Locate the cell with the specified text and output its [x, y] center coordinate. 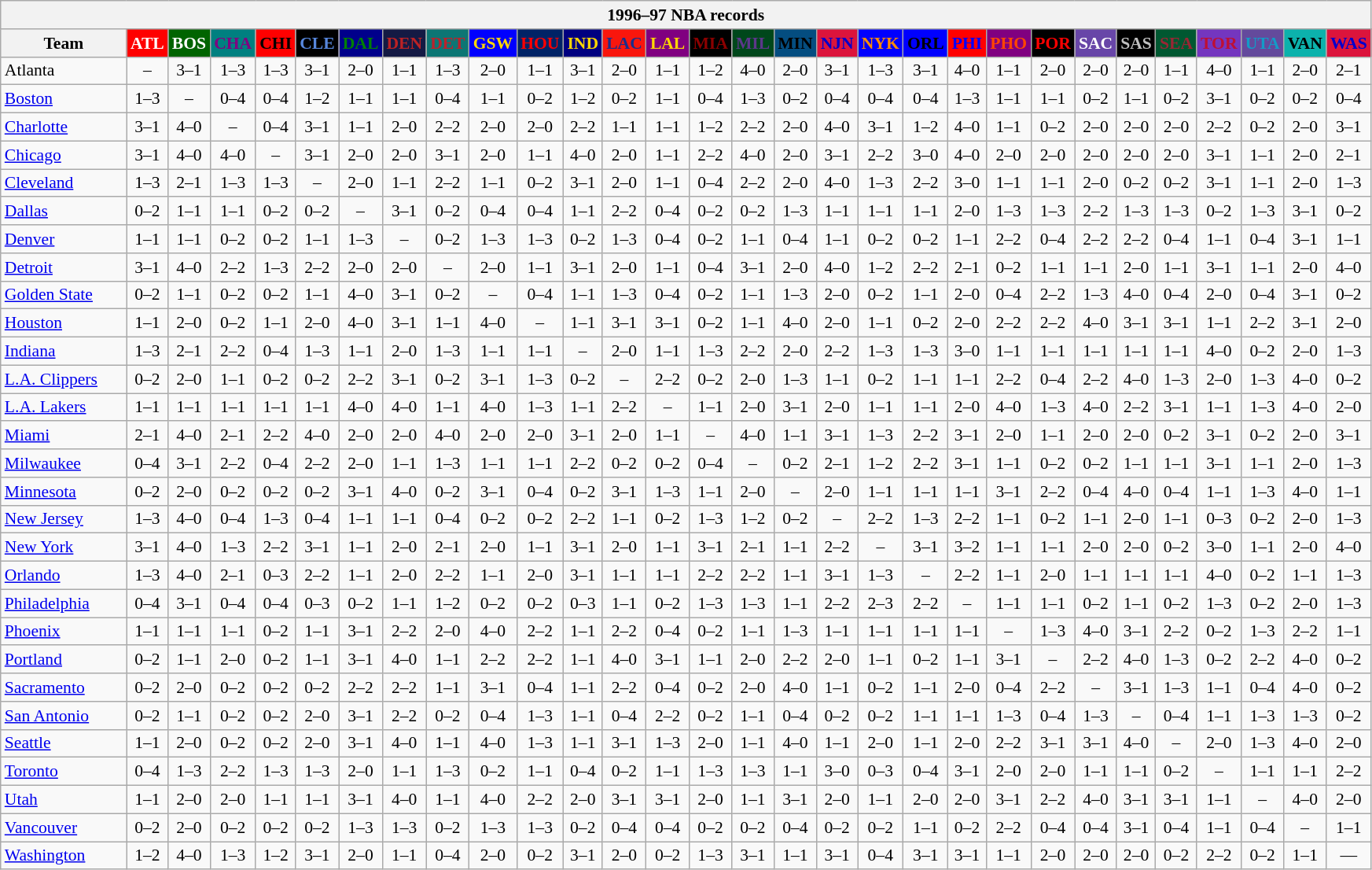
Utah [64, 800]
Vancouver [64, 828]
NJN [837, 43]
BOS [189, 43]
POR [1053, 43]
Washington [64, 856]
PHO [1008, 43]
2–3 [881, 603]
Dallas [64, 212]
DEN [404, 43]
Detroit [64, 267]
GSW [494, 43]
MIN [795, 43]
MIL [753, 43]
DET [448, 43]
NYK [881, 43]
DAL [361, 43]
ORL [926, 43]
Seattle [64, 743]
Sacramento [64, 688]
SAC [1096, 43]
L.A. Lakers [64, 407]
Atlanta [64, 71]
New York [64, 547]
HOU [539, 43]
SAS [1136, 43]
L.A. Clippers [64, 379]
LAC [624, 43]
3–2 [967, 547]
Miami [64, 436]
Milwaukee [64, 463]
TOR [1219, 43]
San Antonio [64, 716]
Charlotte [64, 127]
Portland [64, 660]
Chicago [64, 155]
MIA [710, 43]
Houston [64, 323]
WAS [1349, 43]
Phoenix [64, 632]
CHI [275, 43]
Philadelphia [64, 603]
CHA [233, 43]
UTA [1263, 43]
SEA [1176, 43]
Boston [64, 99]
1996–97 NBA records [686, 15]
Cleveland [64, 183]
Minnesota [64, 492]
IND [583, 43]
Toronto [64, 772]
New Jersey [64, 519]
CLE [318, 43]
LAL [668, 43]
Golden State [64, 295]
ATL [148, 43]
VAN [1305, 43]
Orlando [64, 576]
Denver [64, 239]
Team [64, 43]
— [1349, 856]
PHI [967, 43]
Indiana [64, 352]
